Capture the cell that displays the provided text and extract its (X, Y) central coordinate. 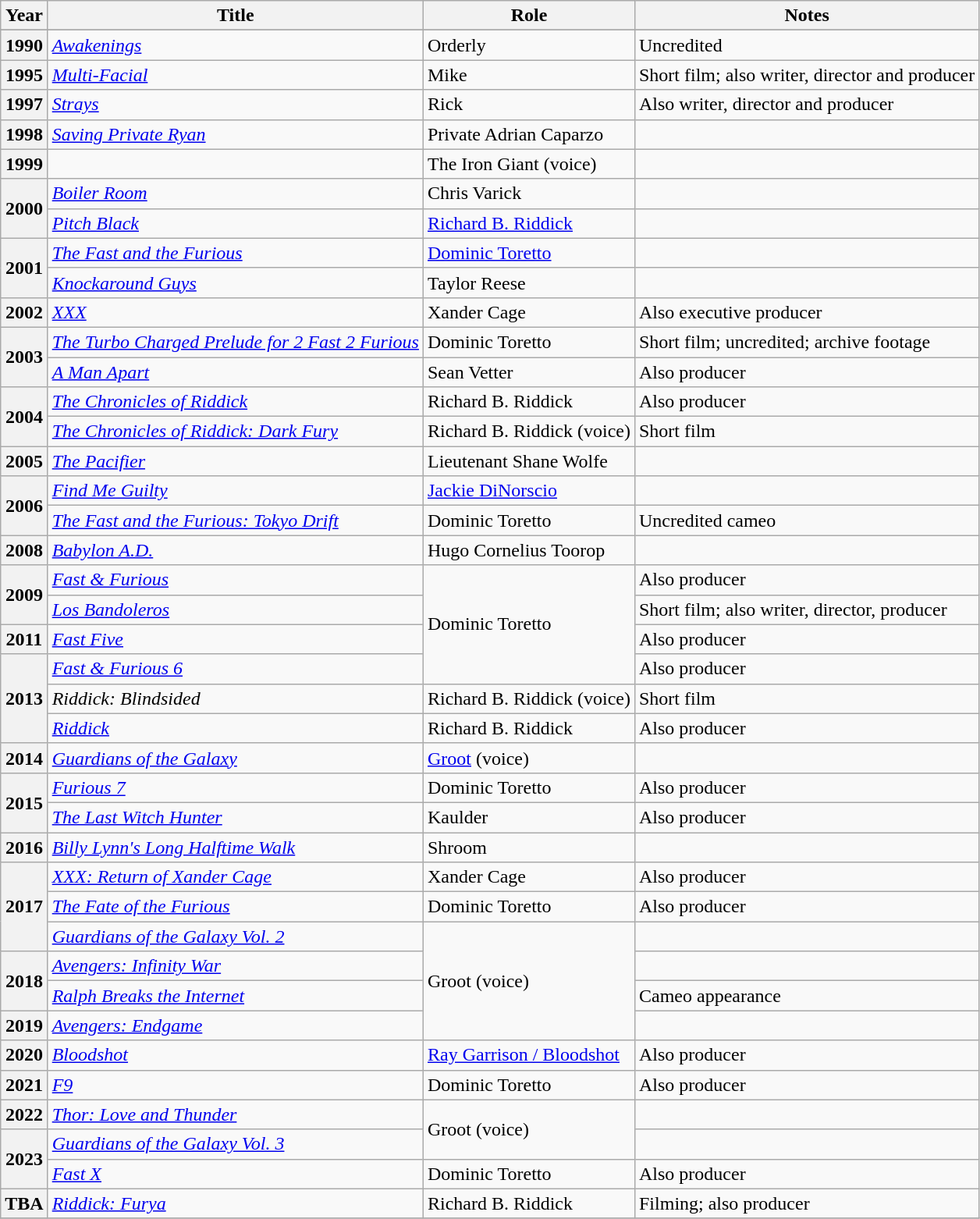
2001 (24, 268)
2019 (24, 1025)
2002 (24, 312)
The Turbo Charged Prelude for 2 Fast 2 Furious (236, 342)
2008 (24, 550)
2015 (24, 802)
Los Bandoleros (236, 609)
Ralph Breaks the Internet (236, 996)
XXX: Return of Xander Cage (236, 877)
Pitch Black (236, 223)
The Chronicles of Riddick: Dark Fury (236, 432)
The Iron Giant (voice) (529, 164)
Knockaround Guys (236, 283)
2003 (24, 357)
Guardians of the Galaxy Vol. 2 (236, 936)
Avengers: Endgame (236, 1025)
Uncredited cameo (807, 521)
2023 (24, 1159)
Notes (807, 16)
Billy Lynn's Long Halftime Walk (236, 847)
Guardians of the Galaxy (236, 758)
2020 (24, 1055)
Shroom (529, 847)
2000 (24, 208)
2009 (24, 595)
Multi-Facial (236, 75)
Fast Five (236, 639)
Awakenings (236, 45)
TBA (24, 1203)
The Fate of the Furious (236, 907)
2014 (24, 758)
Riddick: Furya (236, 1203)
Short film; also writer, director and producer (807, 75)
The Fast and the Furious (236, 253)
2018 (24, 981)
1998 (24, 134)
The Last Witch Hunter (236, 817)
Hugo Cornelius Toorop (529, 550)
Find Me Guilty (236, 491)
2017 (24, 907)
Thor: Love and Thunder (236, 1114)
2013 (24, 698)
Year (24, 16)
A Man Apart (236, 372)
Saving Private Ryan (236, 134)
Role (529, 16)
The Chronicles of Riddick (236, 402)
2011 (24, 639)
Short film; also writer, director, producer (807, 609)
Ray Garrison / Bloodshot (529, 1055)
Guardians of the Galaxy Vol. 3 (236, 1144)
1999 (24, 164)
2005 (24, 461)
1997 (24, 105)
1990 (24, 45)
Bloodshot (236, 1055)
Babylon A.D. (236, 550)
Boiler Room (236, 194)
Sean Vetter (529, 372)
Furious 7 (236, 787)
Riddick (236, 728)
1995 (24, 75)
XXX (236, 312)
Rick (529, 105)
Jackie DiNorscio (529, 491)
Uncredited (807, 45)
F9 (236, 1085)
Fast & Furious (236, 580)
2016 (24, 847)
Also writer, director and producer (807, 105)
Strays (236, 105)
The Fast and the Furious: Tokyo Drift (236, 521)
Avengers: Infinity War (236, 966)
Private Adrian Caparzo (529, 134)
2021 (24, 1085)
Chris Varick (529, 194)
Short film; uncredited; archive footage (807, 342)
Lieutenant Shane Wolfe (529, 461)
Taylor Reese (529, 283)
Riddick: Blindsided (236, 698)
2006 (24, 506)
Orderly (529, 45)
2022 (24, 1114)
Fast & Furious 6 (236, 669)
Filming; also producer (807, 1203)
Kaulder (529, 817)
The Pacifier (236, 461)
Fast X (236, 1174)
Cameo appearance (807, 996)
Also executive producer (807, 312)
Mike (529, 75)
Title (236, 16)
2004 (24, 417)
